Determine the (x, y) coordinate at the center of the cell enclosing the given text.  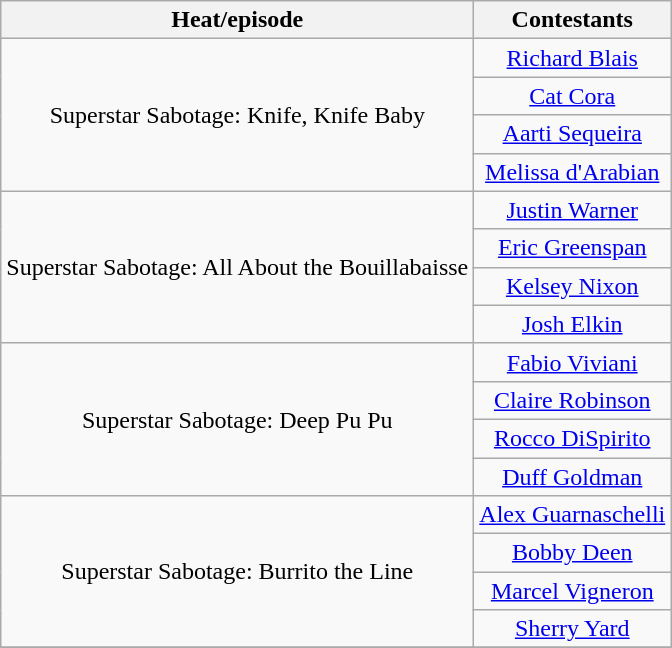
Josh Elkin (572, 324)
Sherry Yard (572, 629)
Superstar Sabotage: All About the Bouillabaisse (238, 267)
Superstar Sabotage: Burrito the Line (238, 572)
Justin Warner (572, 210)
Heat/episode (238, 20)
Bobby Deen (572, 553)
Cat Cora (572, 96)
Superstar Sabotage: Knife, Knife Baby (238, 115)
Superstar Sabotage: Deep Pu Pu (238, 419)
Contestants (572, 20)
Eric Greenspan (572, 248)
Claire Robinson (572, 400)
Duff Goldman (572, 477)
Alex Guarnaschelli (572, 515)
Kelsey Nixon (572, 286)
Melissa d'Arabian (572, 172)
Marcel Vigneron (572, 591)
Fabio Viviani (572, 362)
Rocco DiSpirito (572, 438)
Aarti Sequeira (572, 134)
Richard Blais (572, 58)
